Locate the cell with the specified text and output its (X, Y) center coordinate. 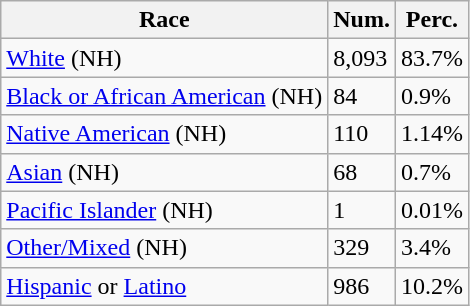
0.9% (432, 96)
0.01% (432, 210)
68 (362, 172)
83.7% (432, 58)
8,093 (362, 58)
3.4% (432, 248)
110 (362, 134)
986 (362, 286)
Race (164, 20)
Num. (362, 20)
1 (362, 210)
0.7% (432, 172)
Black or African American (NH) (164, 96)
1.14% (432, 134)
Hispanic or Latino (164, 286)
Asian (NH) (164, 172)
White (NH) (164, 58)
Native American (NH) (164, 134)
329 (362, 248)
Other/Mixed (NH) (164, 248)
Perc. (432, 20)
84 (362, 96)
10.2% (432, 286)
Pacific Islander (NH) (164, 210)
